Capture the cell that displays the provided text and extract its (x, y) central coordinate. 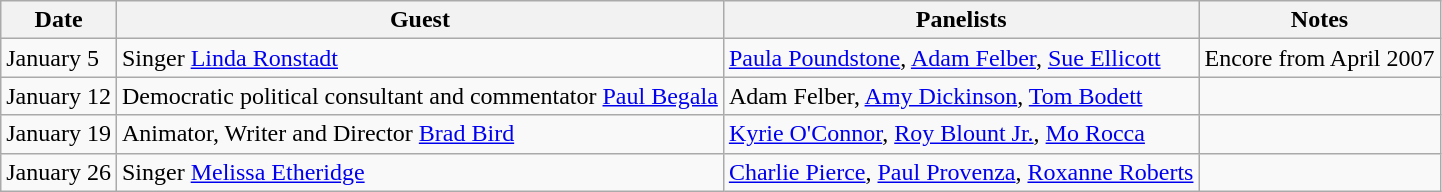
Notes (1320, 20)
Date (59, 20)
January 12 (59, 96)
Guest (420, 20)
Panelists (961, 20)
Kyrie O'Connor, Roy Blount Jr., Mo Rocca (961, 134)
Singer Melissa Etheridge (420, 172)
January 26 (59, 172)
Paula Poundstone, Adam Felber, Sue Ellicott (961, 58)
Encore from April 2007 (1320, 58)
Charlie Pierce, Paul Provenza, Roxanne Roberts (961, 172)
January 19 (59, 134)
January 5 (59, 58)
Singer Linda Ronstadt (420, 58)
Adam Felber, Amy Dickinson, Tom Bodett (961, 96)
Animator, Writer and Director Brad Bird (420, 134)
Democratic political consultant and commentator Paul Begala (420, 96)
